Pinpoint the cell where the given text exists, returning its (x, y) midpoint coordinate. 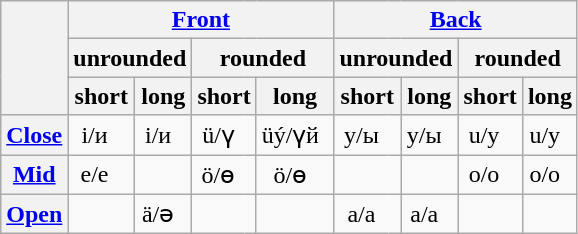
ü/ү (218, 135)
üý/үй (290, 135)
Back (456, 20)
e/е (94, 174)
Mid (34, 174)
Front (201, 20)
Close (34, 135)
Open (34, 214)
ä/ә (158, 214)
